Extract the (X, Y) coordinate from the center of the cell holding the provided text.  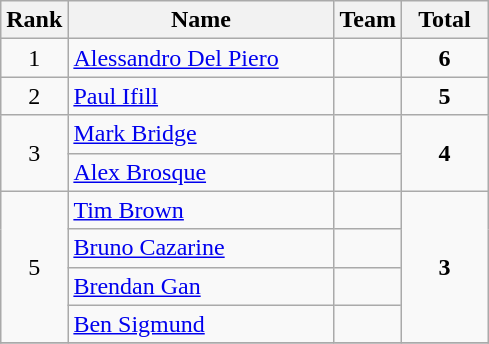
2 (34, 96)
Mark Bridge (201, 134)
Alessandro Del Piero (201, 58)
Ben Sigmund (201, 324)
4 (444, 153)
1 (34, 58)
Tim Brown (201, 210)
Bruno Cazarine (201, 248)
Total (444, 20)
6 (444, 58)
Alex Brosque (201, 172)
Team (368, 20)
Brendan Gan (201, 286)
Paul Ifill (201, 96)
Name (201, 20)
Rank (34, 20)
